Identify which cell holds the provided text, then report its [X, Y] central coordinate. 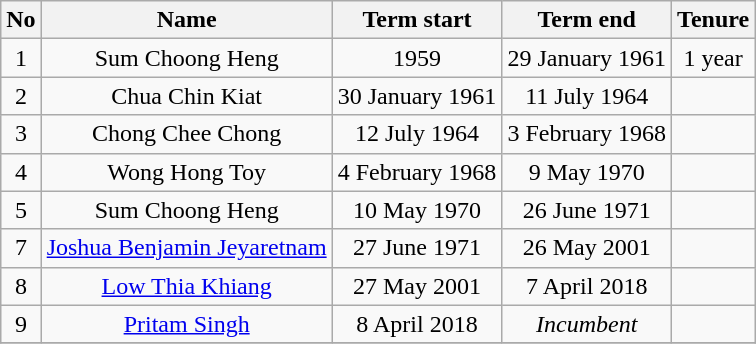
7 April 2018 [587, 286]
26 May 2001 [587, 248]
Pritam Singh [186, 324]
11 July 1964 [587, 96]
Joshua Benjamin Jeyaretnam [186, 248]
7 [21, 248]
27 May 2001 [417, 286]
12 July 1964 [417, 134]
1959 [417, 58]
3 [21, 134]
10 May 1970 [417, 210]
Chua Chin Kiat [186, 96]
Wong Hong Toy [186, 172]
5 [21, 210]
26 June 1971 [587, 210]
3 February 1968 [587, 134]
Tenure [714, 20]
8 April 2018 [417, 324]
No [21, 20]
8 [21, 286]
9 May 1970 [587, 172]
Term start [417, 20]
4 [21, 172]
1 year [714, 58]
Term end [587, 20]
Name [186, 20]
4 February 1968 [417, 172]
9 [21, 324]
2 [21, 96]
Low Thia Khiang [186, 286]
Incumbent [587, 324]
29 January 1961 [587, 58]
30 January 1961 [417, 96]
Chong Chee Chong [186, 134]
1 [21, 58]
27 June 1971 [417, 248]
